Detect which cell encompasses the target text, then output its (X, Y) center coordinate. 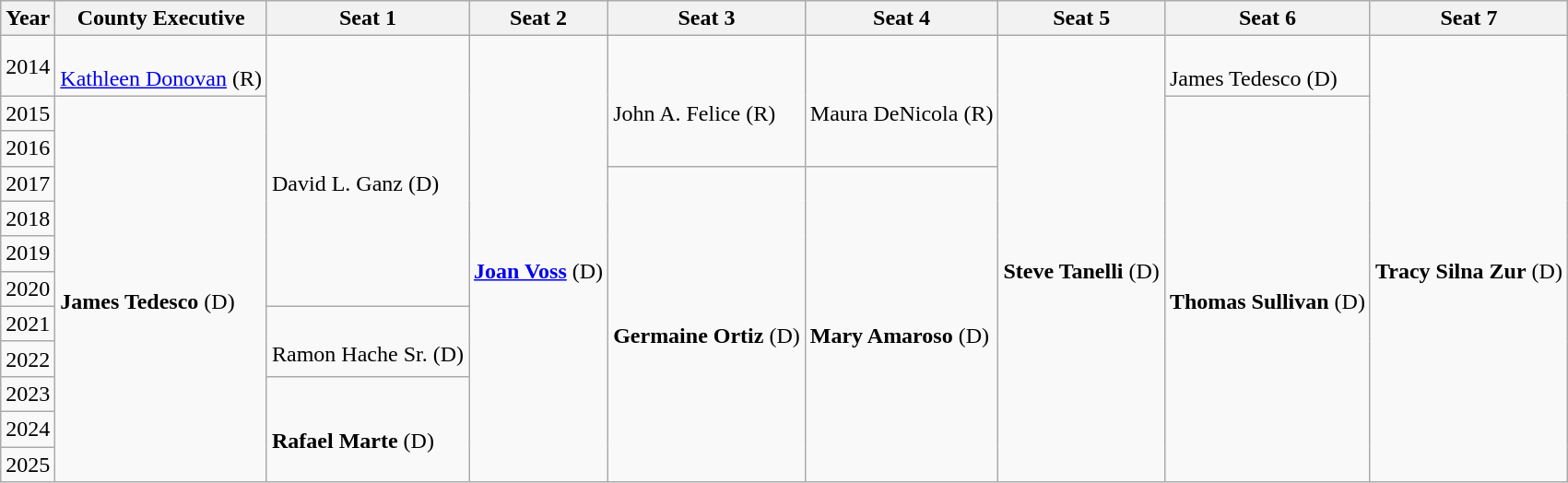
2019 (28, 253)
Seat 7 (1468, 18)
Seat 3 (707, 18)
2024 (28, 429)
Steve Tanelli (D) (1081, 259)
2016 (28, 148)
Maura DeNicola (R) (902, 101)
2020 (28, 289)
2022 (28, 359)
2015 (28, 113)
2021 (28, 324)
Year (28, 18)
Seat 5 (1081, 18)
Ramon Hache Sr. (D) (367, 341)
County Executive (161, 18)
Seat 4 (902, 18)
Seat 6 (1267, 18)
Seat 2 (538, 18)
2023 (28, 394)
2017 (28, 183)
Rafael Marte (D) (367, 429)
Mary Amaroso (D) (902, 324)
John A. Felice (R) (707, 101)
Tracy Silna Zur (D) (1468, 259)
Germaine Ortiz (D) (707, 324)
2014 (28, 66)
David L. Ganz (D) (367, 171)
Seat 1 (367, 18)
Joan Voss (D) (538, 259)
Thomas Sullivan (D) (1267, 289)
Kathleen Donovan (R) (161, 66)
2018 (28, 218)
2025 (28, 464)
